Locate the cell with the specified text and output its (x, y) center coordinate. 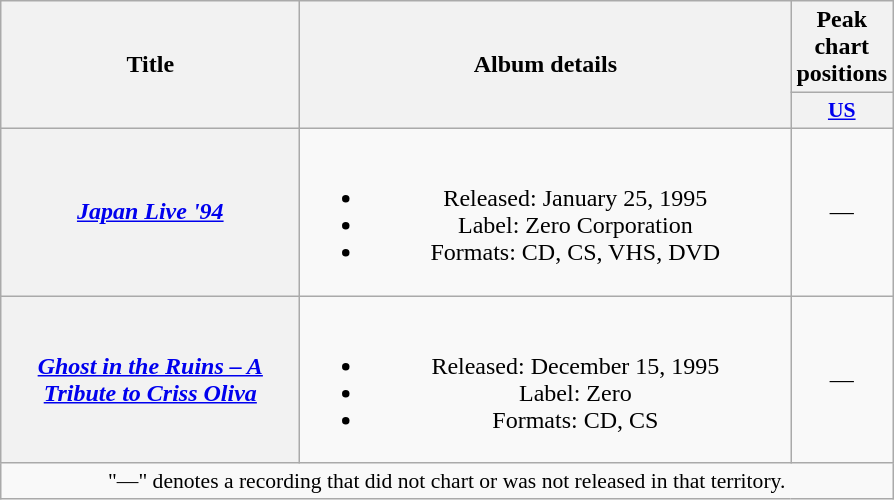
Japan Live '94 (150, 212)
Ghost in the Ruins – A Tribute to Criss Oliva (150, 380)
US (842, 111)
"—" denotes a recording that did not chart or was not released in that territory. (447, 481)
Released: January 25, 1995Label: Zero CorporationFormats: CD, CS, VHS, DVD (546, 212)
Album details (546, 65)
Released: December 15, 1995Label: ZeroFormats: CD, CS (546, 380)
Peak chart positions (842, 47)
Title (150, 65)
